Output the [X, Y] coordinate of the center of the cell containing the given text.  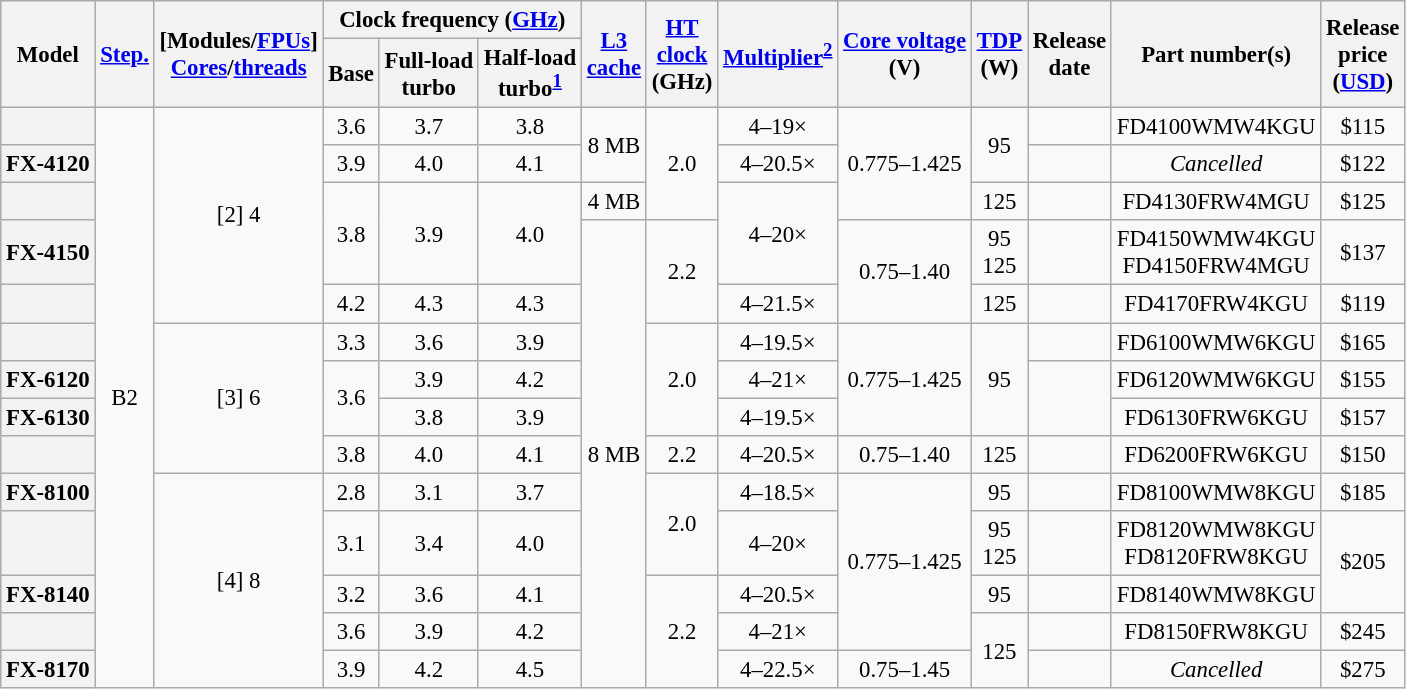
$137 [1363, 252]
Base [351, 74]
FD8100WMW8KGU [1216, 492]
[3] 6 [238, 398]
95125 [999, 544]
FD4130FRW4MGU [1216, 202]
Releasedate [1070, 54]
4 MB [614, 202]
FX-6120 [48, 379]
$119 [1363, 304]
Multiplier2 [778, 54]
4–21.5× [778, 304]
4–19× [778, 127]
Core voltage(V) [905, 54]
FD6100WMW6KGU [1216, 342]
FD6120WMW6KGU [1216, 379]
Releaseprice(USD) [1363, 54]
Clock frequency (GHz) [452, 20]
$115 [1363, 127]
$245 [1363, 632]
3.2 [351, 594]
FX-8140 [48, 594]
L3cache [614, 54]
$122 [1363, 164]
FD8150FRW8KGU [1216, 632]
FX-8170 [48, 669]
FD4150WMW4KGU FD4150FRW4MGU [1216, 252]
FX-4150 [48, 252]
$125 [1363, 202]
3.4 [428, 544]
$185 [1363, 492]
$165 [1363, 342]
4.5 [530, 669]
95 125 [999, 252]
$150 [1363, 454]
HTclock(GHz) [682, 54]
[Modules/FPUs]Cores/threads [238, 54]
FD6130FRW6KGU [1216, 417]
$275 [1363, 669]
FD4100WMW4KGU [1216, 127]
FX-8100 [48, 492]
$205 [1363, 562]
Half-loadturbo1 [530, 74]
FX-6130 [48, 417]
Part number(s) [1216, 54]
[2] 4 [238, 216]
[4] 8 [238, 580]
Step. [124, 54]
4–18.5× [778, 492]
B2 [124, 398]
3.3 [351, 342]
TDP(W) [999, 54]
$157 [1363, 417]
Full-loadturbo [428, 74]
2.8 [351, 492]
FD8140WMW8KGU [1216, 594]
Model [48, 54]
FD8120WMW8KGUFD8120FRW8KGU [1216, 544]
FD4170FRW4KGU [1216, 304]
FD6200FRW6KGU [1216, 454]
FX-4120 [48, 164]
4–22.5× [778, 669]
0.75–1.45 [905, 669]
$155 [1363, 379]
